Detect which cell encompasses the target text, then output its [x, y] center coordinate. 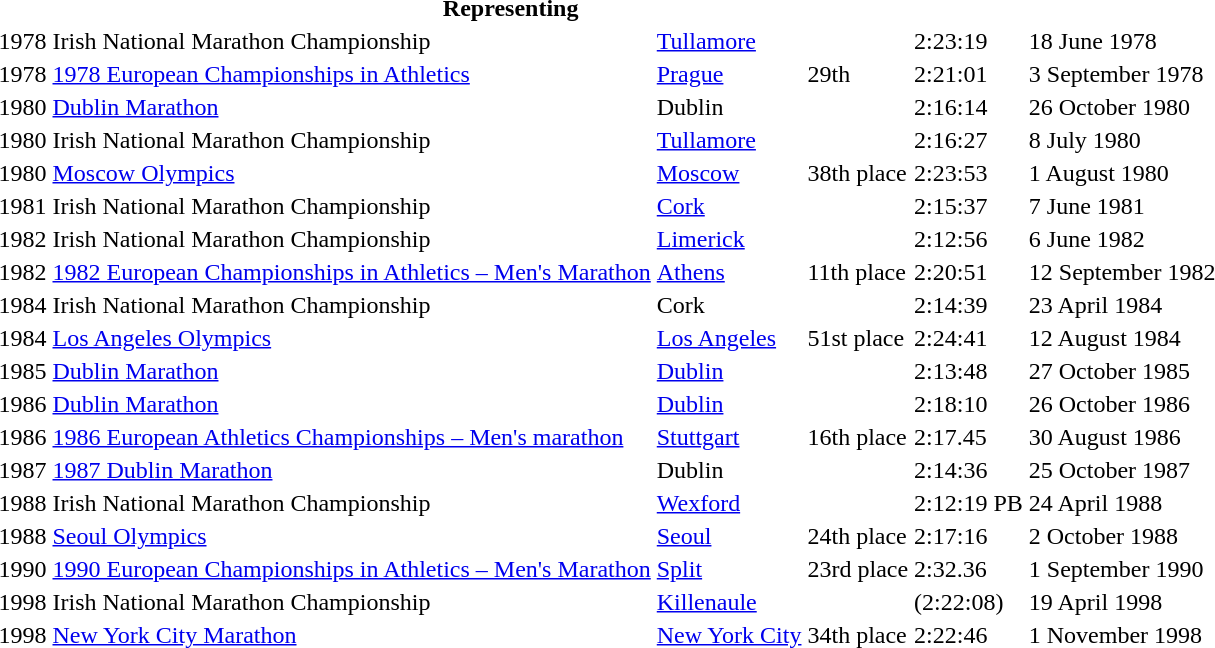
2:14:36 [969, 470]
2:12:56 [969, 239]
23rd place [858, 569]
16th place [858, 437]
Killenaule [729, 602]
Split [729, 569]
1986 European Athletics Championships – Men's marathon [352, 437]
2:12:19 PB [969, 503]
2:13:48 [969, 371]
2:21:01 [969, 74]
51st place [858, 338]
Seoul Olympics [352, 536]
Seoul [729, 536]
Wexford [729, 503]
(2:22:08) [969, 602]
2:16:14 [969, 107]
11th place [858, 272]
Moscow Olympics [352, 173]
Prague [729, 74]
29th [858, 74]
2:15:37 [969, 206]
2:17.45 [969, 437]
Stuttgart [729, 437]
Athens [729, 272]
1987 Dublin Marathon [352, 470]
1982 European Championships in Athletics – Men's Marathon [352, 272]
1990 European Championships in Athletics – Men's Marathon [352, 569]
2:14:39 [969, 305]
2:17:16 [969, 536]
2:32.36 [969, 569]
2:20:51 [969, 272]
2:24:41 [969, 338]
2:23:53 [969, 173]
Limerick [729, 239]
24th place [858, 536]
Los Angeles [729, 338]
2:23:19 [969, 41]
38th place [858, 173]
2:18:10 [969, 404]
Los Angeles Olympics [352, 338]
2:16:27 [969, 140]
1978 European Championships in Athletics [352, 74]
Moscow [729, 173]
